Determine the [x, y] coordinate at the center of the cell enclosing the given text.  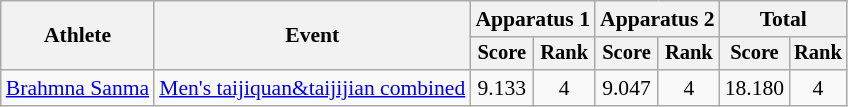
9.133 [502, 88]
Brahmna Sanma [78, 88]
Men's taijiquan&taijijian combined [312, 88]
Event [312, 36]
Athlete [78, 36]
Total [784, 19]
9.047 [626, 88]
Apparatus 2 [658, 19]
18.180 [754, 88]
Apparatus 1 [532, 19]
